For the text-containing cell, return its midpoint in (x, y) coordinate format. 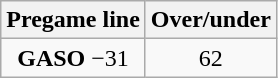
Pregame line (74, 20)
62 (210, 58)
Over/under (210, 20)
GASO −31 (74, 58)
